Pinpoint the cell where the given text exists, returning its [x, y] midpoint coordinate. 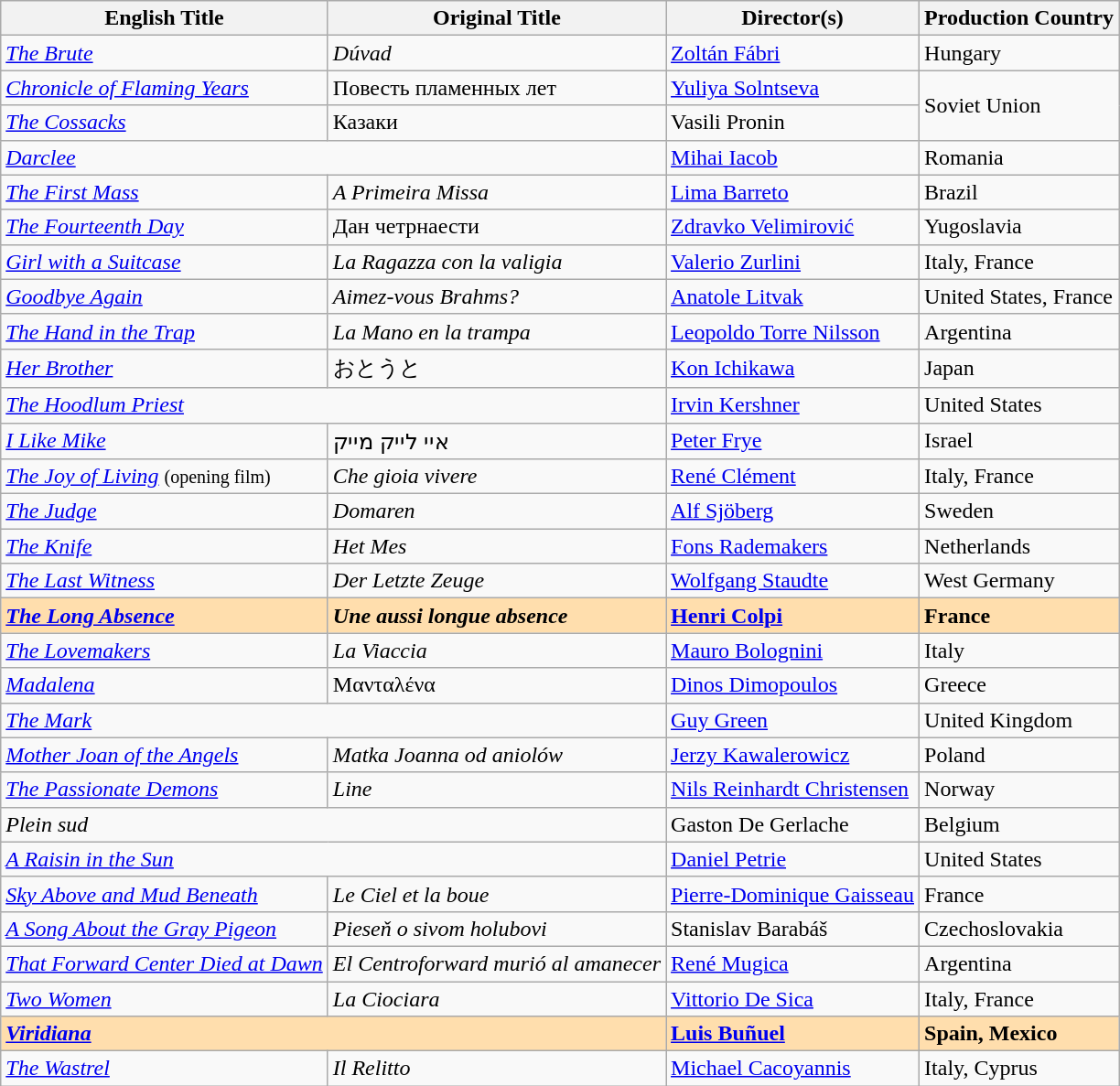
Line [496, 790]
Che gioia vivere [496, 477]
Nils Reinhardt Christensen [792, 790]
Stanislav Barabáš [792, 929]
Luis Buñuel [792, 1034]
United Kingdom [1019, 720]
Yuliya Solntseva [792, 88]
Mother Joan of the Angels [165, 755]
Mihai Iacob [792, 157]
Irvin Kershner [792, 405]
The Wastrel [165, 1069]
Zdravko Velimirović [792, 227]
The Joy of Living (opening film) [165, 477]
Lima Barreto [792, 192]
A Song About the Gray Pigeon [165, 929]
Le Ciel et la boue [496, 894]
Director(s) [792, 18]
Gaston De Gerlache [792, 824]
Original Title [496, 18]
Viridiana [333, 1034]
The Judge [165, 511]
Sweden [1019, 511]
Girl with a Suitcase [165, 262]
Two Women [165, 998]
Het Mes [496, 546]
Plein sud [333, 824]
Aimez-vous Brahms? [496, 296]
René Clément [792, 477]
The First Mass [165, 192]
The Mark [333, 720]
Belgium [1019, 824]
The Hand in the Trap [165, 331]
Henri Colpi [792, 616]
The Long Absence [165, 616]
Vittorio De Sica [792, 998]
Romania [1019, 157]
Peter Frye [792, 441]
A Raisin in the Sun [333, 859]
Dúvad [496, 53]
Japan [1019, 368]
Hungary [1019, 53]
Μανταλένα [496, 685]
Wolfgang Staudte [792, 581]
That Forward Center Died at Dawn [165, 963]
United States, France [1019, 296]
Sky Above and Mud Beneath [165, 894]
Der Letzte Zeuge [496, 581]
La Mano en la trampa [496, 331]
Казаки [496, 123]
Madalena [165, 685]
Spain, Mexico [1019, 1034]
René Mugica [792, 963]
Kon Ichikawa [792, 368]
おとうと [496, 368]
Дан четрнаести [496, 227]
Domaren [496, 511]
Greece [1019, 685]
Il Relitto [496, 1069]
Alf Sjöberg [792, 511]
The Fourteenth Day [165, 227]
Leopoldo Torre Nilsson [792, 331]
The Cossacks [165, 123]
Her Brother [165, 368]
Soviet Union [1019, 105]
West Germany [1019, 581]
The Brute [165, 53]
Повесть пламенных лет [496, 88]
Jerzy Kawalerowicz [792, 755]
Fons Rademakers [792, 546]
El Centroforward murió al amanecer [496, 963]
Pierre-Dominique Gaisseau [792, 894]
Poland [1019, 755]
Production Country [1019, 18]
The Passionate Demons [165, 790]
Vasili Pronin [792, 123]
Darclee [333, 157]
Italy [1019, 651]
Mauro Bolognini [792, 651]
English Title [165, 18]
Daniel Petrie [792, 859]
Zoltán Fábri [792, 53]
Chronicle of Flaming Years [165, 88]
Anatole Litvak [792, 296]
Pieseň o sivom holubovi [496, 929]
Matka Joanna od aniolów [496, 755]
Goodbye Again [165, 296]
Yugoslavia [1019, 227]
La Ciociara [496, 998]
The Lovemakers [165, 651]
Czechoslovakia [1019, 929]
Italy, Cyprus [1019, 1069]
איי לייק מייק [496, 441]
Valerio Zurlini [792, 262]
La Viaccia [496, 651]
Israel [1019, 441]
The Knife [165, 546]
I Like Mike [165, 441]
The Hoodlum Priest [333, 405]
Netherlands [1019, 546]
La Ragazza con la valigia [496, 262]
Norway [1019, 790]
The Last Witness [165, 581]
A Primeira Missa [496, 192]
Michael Cacoyannis [792, 1069]
Une aussi longue absence [496, 616]
Guy Green [792, 720]
Dinos Dimopoulos [792, 685]
Brazil [1019, 192]
